Return the (x, y) coordinate for the center point of the cell that contains the specified text.  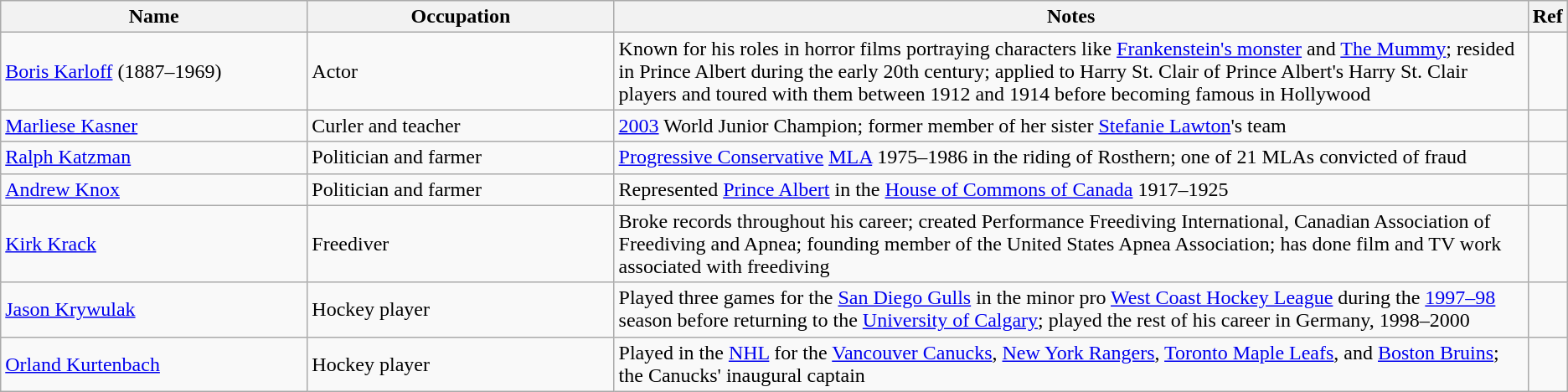
Orland Kurtenbach (154, 364)
Curler and teacher (461, 126)
Represented Prince Albert in the House of Commons of Canada 1917–1925 (1070, 189)
Marliese Kasner (154, 126)
Boris Karloff (1887–1969) (154, 71)
Notes (1070, 17)
Name (154, 17)
Ref (1548, 17)
Ralph Katzman (154, 157)
Kirk Krack (154, 244)
Actor (461, 71)
Progressive Conservative MLA 1975–1986 in the riding of Rosthern; one of 21 MLAs convicted of fraud (1070, 157)
Andrew Knox (154, 189)
Jason Krywulak (154, 310)
Occupation (461, 17)
2003 World Junior Champion; former member of her sister Stefanie Lawton's team (1070, 126)
Freediver (461, 244)
Played in the NHL for the Vancouver Canucks, New York Rangers, Toronto Maple Leafs, and Boston Bruins; the Canucks' inaugural captain (1070, 364)
